Capture the cell that displays the provided text and extract its [X, Y] central coordinate. 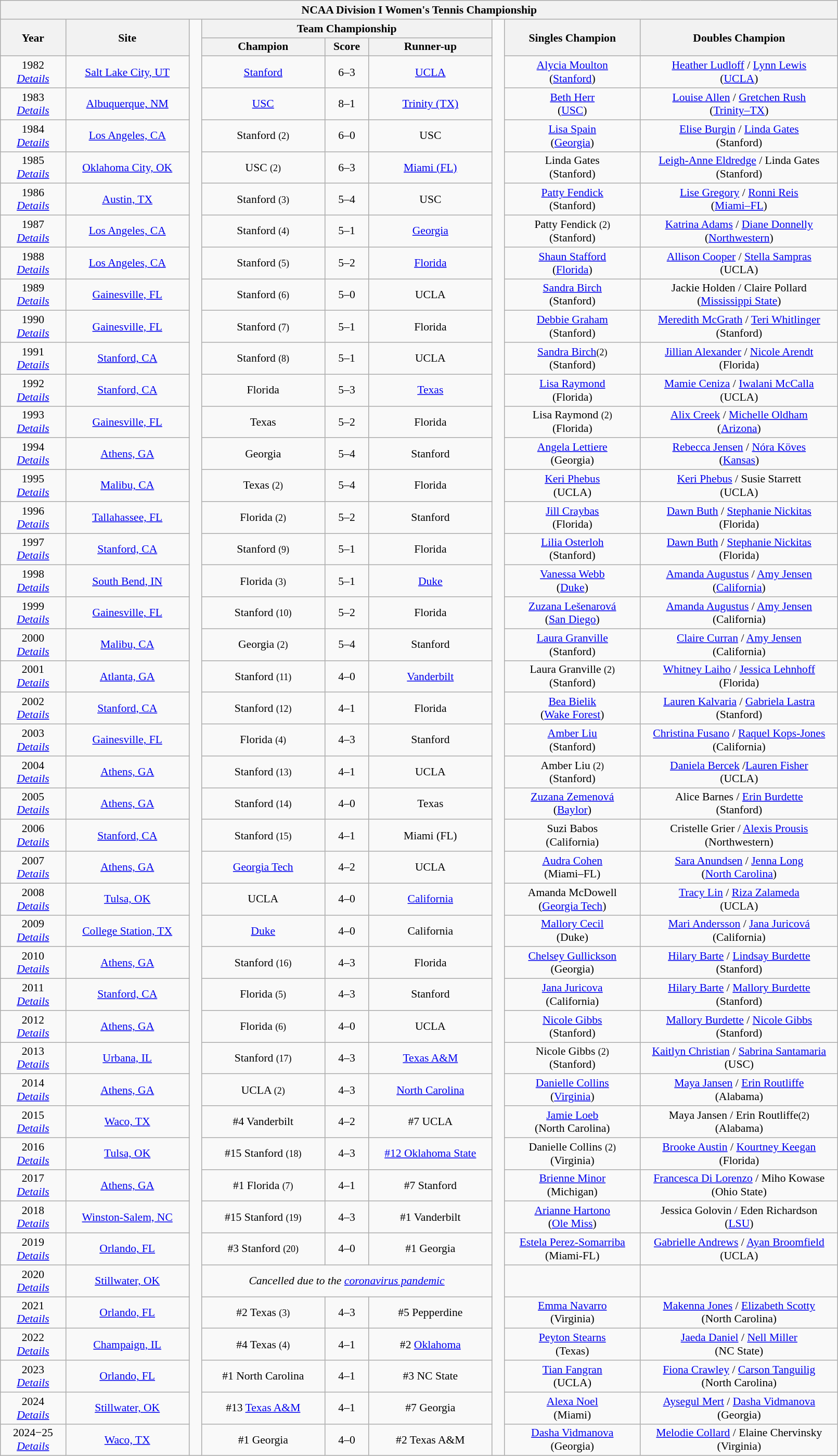
Jillian Alexander / Nicole Arendt(Florida) [739, 358]
Bea Bielik(Wake Forest) [572, 709]
Amber Liu (2)(Stanford) [572, 772]
Dasha Vidmanova (Georgia) [572, 1439]
2024−25 Details [33, 1439]
Jaeda Daniel / Nell Miller (NC State) [739, 1345]
Singles Champion [572, 37]
2024 Details [33, 1408]
Jill Craybas(Florida) [572, 517]
Alix Creek / Michelle Oldham(Arizona) [739, 422]
Amber Liu(Stanford) [572, 740]
1992 Details [33, 390]
2010 Details [33, 963]
6–0 [346, 135]
2016 Details [33, 1153]
#1 Florida (7) [263, 1185]
#5 Pepperdine [431, 1312]
1987 Details [33, 231]
Estela Perez-Somarriba (Miami-FL) [572, 1249]
Patty Fendick (2)(Stanford) [572, 231]
Winston-Salem, NC [127, 1218]
NCAA Division I Women's Tennis Championship [419, 10]
#3 Stanford (20) [263, 1249]
Zuzana Lešenarová(San Diego) [572, 613]
Kaitlyn Christian / Sabrina Santamaria(USC) [739, 1058]
2002 Details [33, 709]
Cristelle Grier / Alexis Prousis(Northwestern) [739, 836]
Claire Curran / Amy Jensen(California) [739, 644]
Lisa Spain(Georgia) [572, 135]
#7 Stanford [431, 1185]
1983 Details [33, 104]
Jessica Golovin / Eden Richardson(LSU) [739, 1218]
Mallory Cecil(Duke) [572, 930]
Heather Ludloff / Lynn Lewis(UCLA) [739, 72]
Shaun Stafford(Florida) [572, 263]
#4 Texas (4) [263, 1345]
#15 Stanford (19) [263, 1218]
Mamie Ceniza / Iwalani McCalla(UCLA) [739, 390]
Emma Navarro (Virginia) [572, 1312]
Score [346, 47]
2015 Details [33, 1122]
Laura Granville (2)(Stanford) [572, 676]
Christina Fusano / Raquel Kops-Jones(California) [739, 740]
#3 NC State [431, 1376]
1994 Details [33, 454]
Jana Juricova(California) [572, 995]
Oklahoma City, OK [127, 168]
Amanda McDowell(Georgia Tech) [572, 899]
1991 Details [33, 358]
8–1 [346, 104]
Allison Cooper / Stella Sampras(UCLA) [739, 263]
2021 Details [33, 1312]
Brooke Austin / Kourtney Keegan(Florida) [739, 1153]
Louise Allen / Gretchen Rush(Trinity–TX) [739, 104]
Lise Gregory / Ronni Reis(Miami–FL) [739, 200]
Daniela Bercek /Lauren Fisher(UCLA) [739, 772]
Lilia Osterloh(Stanford) [572, 550]
Gabrielle Andrews / Ayan Broomfield (UCLA) [739, 1249]
Cancelled due to the coronavirus pandemic [346, 1281]
Florida (4) [263, 740]
Chelsey Gullickson(Georgia) [572, 963]
Florida (6) [263, 1026]
Laura Granville(Stanford) [572, 644]
1988 Details [33, 263]
1998 Details [33, 581]
Angela Lettiere(Georgia) [572, 454]
Trinity (TX) [431, 104]
1990 Details [33, 327]
Stanford (2) [263, 135]
Albuquerque, NM [127, 104]
Stanford (4) [263, 231]
Jamie Loeb(North Carolina) [572, 1122]
2019 Details [33, 1249]
5–3 [346, 390]
Suzi Babos(California) [572, 836]
5–0 [346, 295]
Patty Fendick(Stanford) [572, 200]
2022 Details [33, 1345]
Nicole Gibbs (2)(Stanford) [572, 1058]
#1 North Carolina [263, 1376]
Lisa Raymond (2)(Florida) [572, 422]
Stanford (7) [263, 327]
Maya Jansen / Erin Routliffe(Alabama) [739, 1090]
Doubles Champion [739, 37]
USC (2) [263, 168]
2009 Details [33, 930]
Tian Fangran (UCLA) [572, 1376]
2004 Details [33, 772]
Arianne Hartono(Ole Miss) [572, 1218]
2023 Details [33, 1376]
Keri Phebus(UCLA) [572, 486]
Austin, TX [127, 200]
Team Championship [346, 29]
Nicole Gibbs(Stanford) [572, 1026]
Maya Jansen / Erin Routliffe(2) (Alabama) [739, 1122]
Florida (5) [263, 995]
Hilary Barte / Mallory Burdette(Stanford) [739, 995]
#2 Oklahoma [431, 1345]
2018 Details [33, 1218]
Danielle Collins(Virginia) [572, 1090]
#13 Texas A&M [263, 1408]
1995 Details [33, 486]
Francesca Di Lorenzo / Miho Kowase(Ohio State) [739, 1185]
2005 Details [33, 803]
Lisa Raymond(Florida) [572, 390]
Keri Phebus / Susie Starrett(UCLA) [739, 486]
2000 Details [33, 644]
1999 Details [33, 613]
Danielle Collins (2)(Virginia) [572, 1153]
1982 Details [33, 72]
Stanford (5) [263, 263]
Meredith McGrath / Teri Whitlinger(Stanford) [739, 327]
Elise Burgin / Linda Gates(Stanford) [739, 135]
2003 Details [33, 740]
Makenna Jones / Elizabeth Scotty (North Carolina) [739, 1312]
Linda Gates(Stanford) [572, 168]
#2 Texas (3) [263, 1312]
Urbana, IL [127, 1058]
Vanessa Webb(Duke) [572, 581]
Champaign, IL [127, 1345]
1996 Details [33, 517]
#7 Georgia [431, 1408]
2011 Details [33, 995]
Katrina Adams / Diane Donnelly(Northwestern) [739, 231]
#12 Oklahoma State [431, 1153]
Atlanta, GA [127, 676]
#7 UCLA [431, 1122]
Sandra Birch(2)(Stanford) [572, 358]
Stanford (14) [263, 803]
Year [33, 37]
1993 Details [33, 422]
1989 Details [33, 295]
Florida (3) [263, 581]
Melodie Collard / Elaine Chervinsky (Virginia) [739, 1439]
2001 Details [33, 676]
Lauren Kalvaria / Gabriela Lastra(Stanford) [739, 709]
2014 Details [33, 1090]
1985 Details [33, 168]
Stanford (10) [263, 613]
Sandra Birch(Stanford) [572, 295]
2017 Details [33, 1185]
2006 Details [33, 836]
Peyton Stearns (Texas) [572, 1345]
Stanford (11) [263, 676]
Alice Barnes / Erin Burdette(Stanford) [739, 803]
Rebecca Jensen / Nóra Köves(Kansas) [739, 454]
#4 Vanderbilt [263, 1122]
Debbie Graham(Stanford) [572, 327]
Sara Anundsen / Jenna Long(North Carolina) [739, 867]
Stanford (6) [263, 295]
2007 Details [33, 867]
Leigh-Anne Eldredge / Linda Gates(Stanford) [739, 168]
Stanford (12) [263, 709]
Audra Cohen(Miami–FL) [572, 867]
1986 Details [33, 200]
Hilary Barte / Lindsay Burdette(Stanford) [739, 963]
2013 Details [33, 1058]
Stanford (8) [263, 358]
#2 Texas A&M [431, 1439]
Zuzana Zemenová(Baylor) [572, 803]
Texas A&M [431, 1058]
Alexa Noel (Miami) [572, 1408]
Stanford (15) [263, 836]
Stanford (16) [263, 963]
North Carolina [431, 1090]
Fiona Crawley / Carson Tanguilig (North Carolina) [739, 1376]
Stanford (9) [263, 550]
2008 Details [33, 899]
Stanford (13) [263, 772]
Alycia Moulton(Stanford) [572, 72]
Whitney Laiho / Jessica Lehnhoff(Florida) [739, 676]
#15 Stanford (18) [263, 1153]
1997 Details [33, 550]
2012 Details [33, 1026]
Champion [263, 47]
Tracy Lin / Riza Zalameda(UCLA) [739, 899]
South Bend, IN [127, 581]
Georgia (2) [263, 644]
Mallory Burdette / Nicole Gibbs(Stanford) [739, 1026]
Mari Andersson / Jana Juricová(California) [739, 930]
Tallahassee, FL [127, 517]
Salt Lake City, UT [127, 72]
Georgia Tech [263, 867]
Texas (2) [263, 486]
#1 Vanderbilt [431, 1218]
Beth Herr(USC) [572, 104]
Jackie Holden / Claire Pollard(Mississippi State) [739, 295]
Stanford (3) [263, 200]
1984 Details [33, 135]
Vanderbilt [431, 676]
Stanford (17) [263, 1058]
College Station, TX [127, 930]
Runner-up [431, 47]
Florida (2) [263, 517]
Brienne Minor(Michigan) [572, 1185]
2020 Details [33, 1281]
Site [127, 37]
UCLA (2) [263, 1090]
Aysegul Mert / Dasha Vidmanova (Georgia) [739, 1408]
